Pinpoint the cell where the given text exists, returning its [x, y] midpoint coordinate. 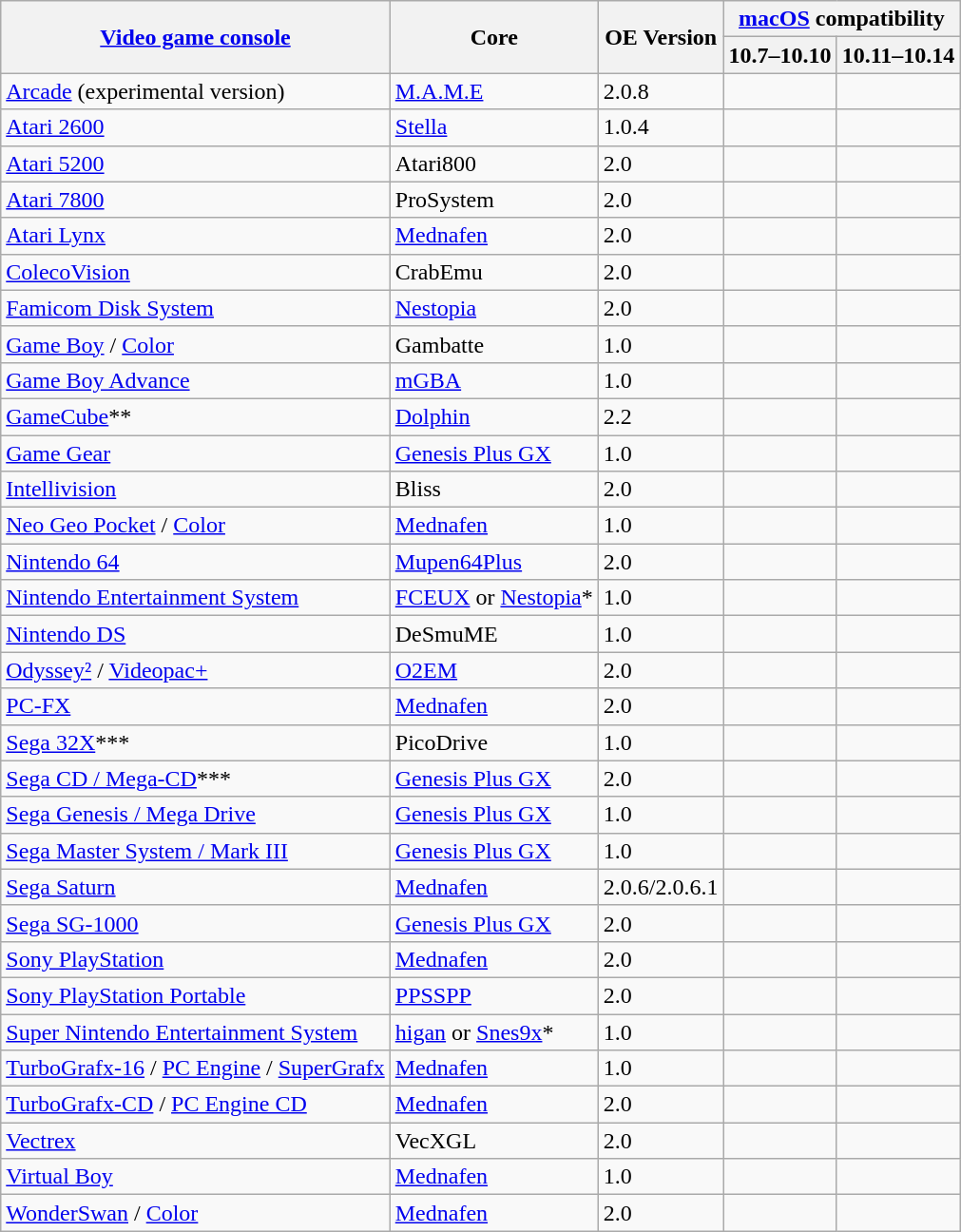
2.0.8 [661, 91]
Dolphin [494, 416]
WonderSwan / Color [196, 1213]
Atari 5200 [196, 164]
Sega Saturn [196, 887]
Sega SG-1000 [196, 923]
Stella [494, 127]
Sega Master System / Mark III [196, 851]
PPSSPP [494, 995]
TurboGrafx-16 / PC Engine / SuperGrafx [196, 1068]
Nintendo DS [196, 634]
M.A.M.E [494, 91]
PC-FX [196, 706]
Sega Genesis / Mega Drive [196, 815]
Game Boy / Color [196, 344]
Super Nintendo Entertainment System [196, 1031]
2.2 [661, 416]
10.7–10.10 [779, 55]
Nestopia [494, 308]
Atari Lynx [196, 236]
Famicom Disk System [196, 308]
mGBA [494, 380]
Vectrex [196, 1141]
Intellivision [196, 490]
Mupen64Plus [494, 562]
CrabEmu [494, 272]
DeSmuME [494, 634]
Virtual Boy [196, 1177]
Arcade (experimental version) [196, 91]
PicoDrive [494, 742]
VecXGL [494, 1141]
GameCube** [196, 416]
TurboGrafx-CD / PC Engine CD [196, 1105]
Odyssey² / Videopac+ [196, 670]
Bliss [494, 490]
2.0.6/2.0.6.1 [661, 887]
1.0.4 [661, 127]
Nintendo Entertainment System [196, 598]
Game Gear [196, 453]
ProSystem [494, 200]
Neo Geo Pocket / Color [196, 526]
Sony PlayStation [196, 959]
higan or Snes9x* [494, 1031]
OE Version [661, 37]
Game Boy Advance [196, 380]
Nintendo 64 [196, 562]
ColecoVision [196, 272]
10.11–10.14 [898, 55]
Gambatte [494, 344]
FCEUX or Nestopia* [494, 598]
Sega CD / Mega-CD*** [196, 779]
macOS compatibility [842, 19]
Atari800 [494, 164]
Video game console [196, 37]
Sony PlayStation Portable [196, 995]
O2EM [494, 670]
Core [494, 37]
Atari 2600 [196, 127]
Sega 32X*** [196, 742]
Atari 7800 [196, 200]
